Return [X, Y] of the center of cell containing provided text 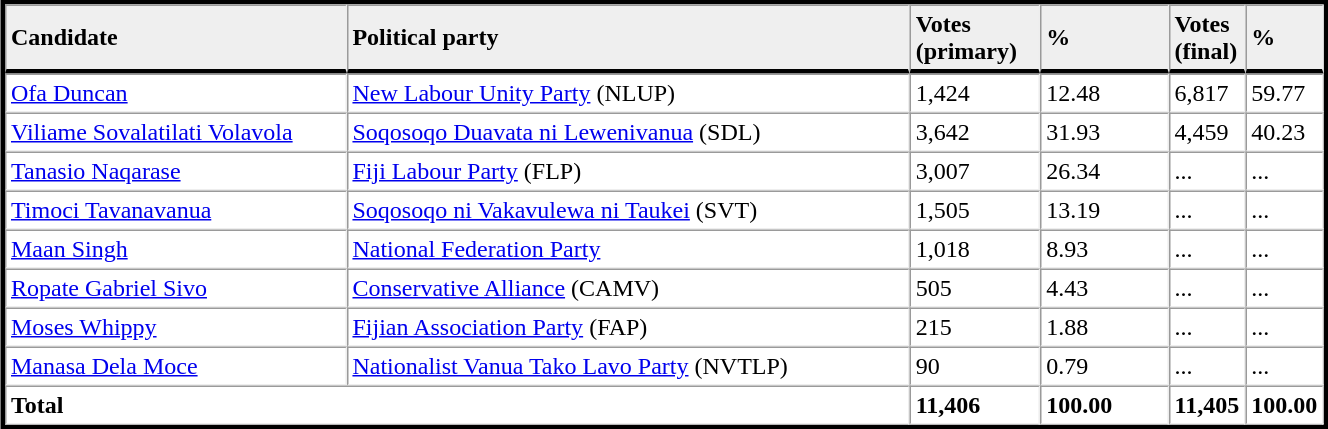
0.79 [1104, 366]
1,424 [976, 94]
4.43 [1104, 288]
Soqosoqo ni Vakavulewa ni Taukei (SVT) [628, 210]
Ofa Duncan [176, 94]
1,505 [976, 210]
Fiji Labour Party (FLP) [628, 172]
National Federation Party [628, 250]
Conservative Alliance (CAMV) [628, 288]
Nationalist Vanua Tako Lavo Party (NVTLP) [628, 366]
Political party [628, 38]
1,018 [976, 250]
Viliame Sovalatilati Volavola [176, 132]
1.88 [1104, 328]
11,406 [976, 406]
90 [976, 366]
Tanasio Naqarase [176, 172]
Moses Whippy [176, 328]
Fijian Association Party (FAP) [628, 328]
Total [458, 406]
Votes(primary) [976, 38]
New Labour Unity Party (NLUP) [628, 94]
Votes(final) [1206, 38]
11,405 [1206, 406]
59.77 [1284, 94]
26.34 [1104, 172]
Maan Singh [176, 250]
4,459 [1206, 132]
Manasa Dela Moce [176, 366]
Timoci Tavanavanua [176, 210]
Candidate [176, 38]
40.23 [1284, 132]
12.48 [1104, 94]
Soqosoqo Duavata ni Lewenivanua (SDL) [628, 132]
13.19 [1104, 210]
8.93 [1104, 250]
31.93 [1104, 132]
3,007 [976, 172]
3,642 [976, 132]
505 [976, 288]
Ropate Gabriel Sivo [176, 288]
6,817 [1206, 94]
215 [976, 328]
